Return the (x, y) coordinate for the center point of the cell that contains the specified text.  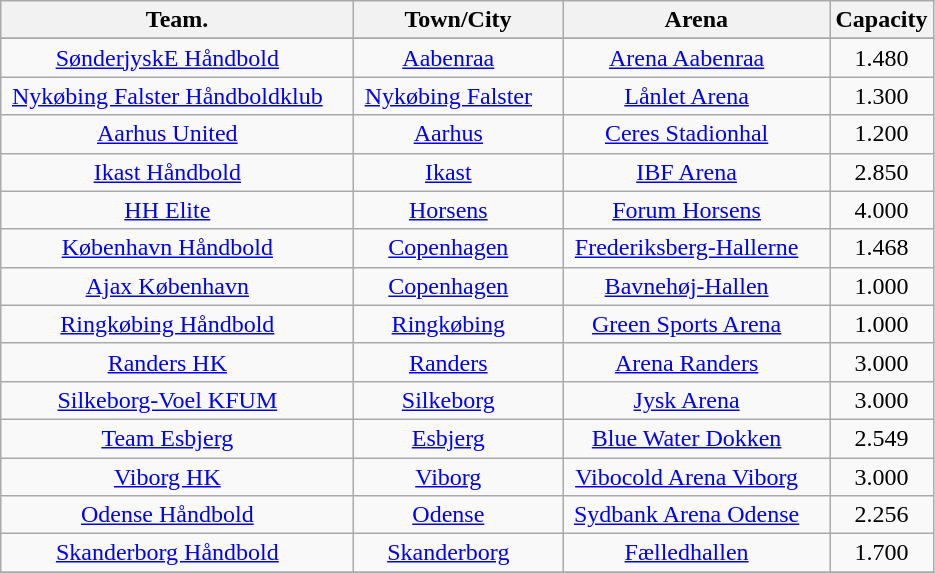
Randers (458, 362)
Aarhus (458, 134)
Aabenraa (458, 58)
Odense (458, 515)
Team Esbjerg (178, 438)
Capacity (882, 20)
Team. (178, 20)
2.256 (882, 515)
2.850 (882, 172)
Jysk Arena (696, 400)
Aarhus United (178, 134)
Arena (696, 20)
Viborg (458, 477)
Ikast Håndbold (178, 172)
Nykøbing Falster (458, 96)
Ringkøbing (458, 324)
Sydbank Arena Odense (696, 515)
Town/City (458, 20)
Green Sports Arena (696, 324)
Forum Horsens (696, 210)
Skanderborg Håndbold (178, 553)
Silkeborg-Voel KFUM (178, 400)
IBF Arena (696, 172)
Nykøbing Falster Håndboldklub (178, 96)
Vibocold Arena Viborg (696, 477)
Odense Håndbold (178, 515)
HH Elite (178, 210)
4.000 (882, 210)
Silkeborg (458, 400)
Randers HK (178, 362)
Blue Water Dokken (696, 438)
2.549 (882, 438)
1.468 (882, 248)
Bavnehøj-Hallen (696, 286)
1.480 (882, 58)
1.700 (882, 553)
Esbjerg (458, 438)
Ajax København (178, 286)
Ringkøbing Håndbold (178, 324)
Horsens (458, 210)
1.200 (882, 134)
Viborg HK (178, 477)
Arena Randers (696, 362)
Ceres Stadionhal (696, 134)
SønderjyskE Håndbold (178, 58)
Frederiksberg-Hallerne (696, 248)
Arena Aabenraa (696, 58)
Ikast (458, 172)
1.300 (882, 96)
Fælledhallen (696, 553)
Skanderborg (458, 553)
Lånlet Arena (696, 96)
København Håndbold (178, 248)
